Output the (X, Y) coordinate of the center of the cell containing the given text.  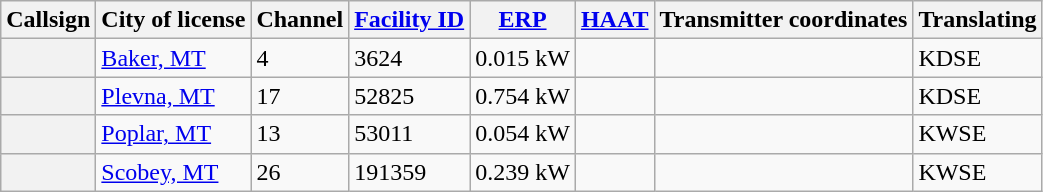
ERP (523, 20)
City of license (174, 20)
0.054 kW (523, 134)
Transmitter coordinates (784, 20)
191359 (410, 172)
HAAT (614, 20)
Poplar, MT (174, 134)
Baker, MT (174, 58)
0.015 kW (523, 58)
Channel (300, 20)
0.754 kW (523, 96)
3624 (410, 58)
26 (300, 172)
53011 (410, 134)
Facility ID (410, 20)
4 (300, 58)
Plevna, MT (174, 96)
Scobey, MT (174, 172)
13 (300, 134)
17 (300, 96)
Callsign (48, 20)
52825 (410, 96)
0.239 kW (523, 172)
Translating (978, 20)
